Extract the [x, y] coordinate from the center of the cell holding the provided text.  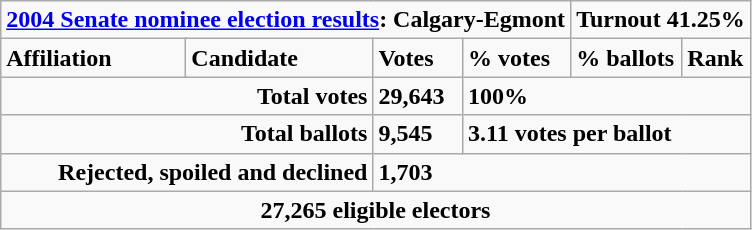
Votes [418, 58]
% ballots [626, 58]
100% [606, 96]
Affiliation [94, 58]
29,643 [418, 96]
Rejected, spoiled and declined [187, 172]
1,703 [562, 172]
Total votes [187, 96]
3.11 votes per ballot [606, 134]
Candidate [280, 58]
27,265 eligible electors [376, 210]
9,545 [418, 134]
% votes [516, 58]
2004 Senate nominee election results: Calgary-Egmont [286, 20]
Rank [716, 58]
Total ballots [187, 134]
Turnout 41.25% [661, 20]
